For the text-containing cell, return its midpoint in (x, y) coordinate format. 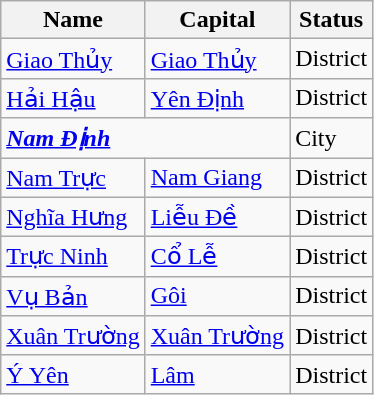
Vụ Bản (73, 296)
Trực Ninh (73, 257)
Name (73, 20)
Nghĩa Hưng (73, 217)
City (332, 138)
Cổ Lễ (217, 257)
Hải Hậu (73, 98)
Liễu Đề (217, 217)
Status (332, 20)
Capital (217, 20)
Nam Định (146, 138)
Ý Yên (73, 374)
Nam Giang (217, 178)
Lâm (217, 374)
Yên Định (217, 98)
Gôi (217, 296)
Nam Trực (73, 178)
